Return (X, Y) of the center of cell containing provided text 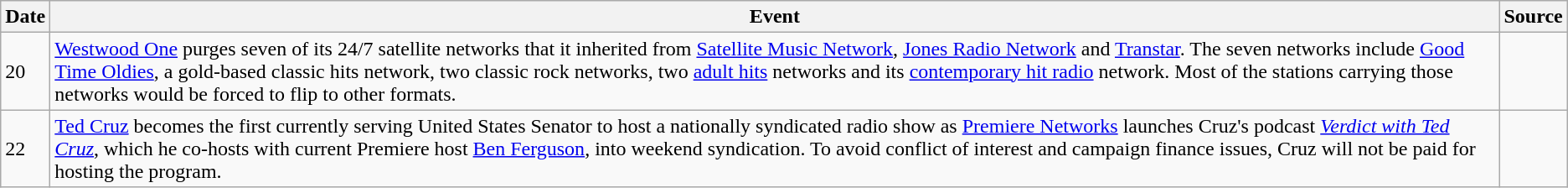
Event (775, 17)
22 (25, 149)
Date (25, 17)
20 (25, 71)
Source (1533, 17)
